Identify which cell holds the provided text, then report its [X, Y] central coordinate. 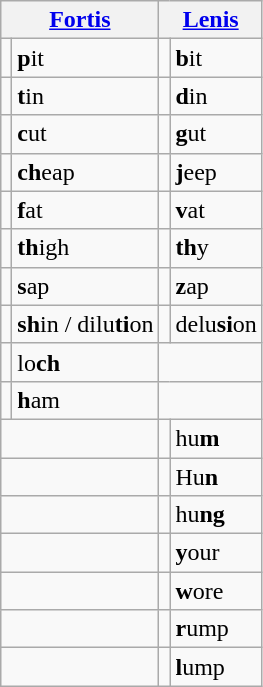
hum [216, 438]
hung [216, 515]
your [216, 553]
cut [86, 134]
fat [86, 210]
Fortis [80, 20]
vat [216, 210]
din [216, 96]
jeep [216, 172]
cheap [86, 172]
lump [216, 667]
thy [216, 248]
wore [216, 591]
thigh [86, 248]
Lenis [210, 20]
sap [86, 286]
rump [216, 629]
shin / dilution [86, 324]
gut [216, 134]
delusion [216, 324]
loch [86, 362]
zap [216, 286]
bit [216, 58]
tin [86, 96]
ham [86, 400]
Hun [216, 477]
pit [86, 58]
